Detect which cell encompasses the target text, then output its (x, y) center coordinate. 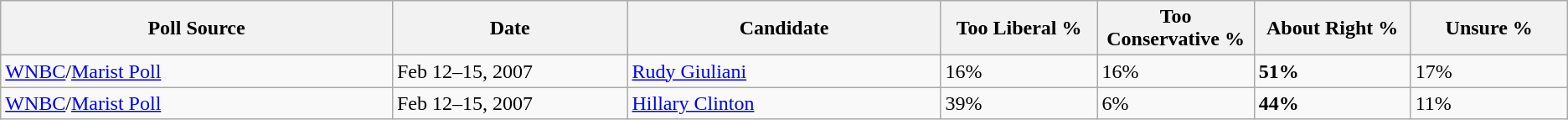
44% (1332, 103)
Candidate (784, 29)
Date (509, 29)
Hillary Clinton (784, 103)
17% (1489, 71)
6% (1176, 103)
Too Liberal % (1019, 29)
Too Conservative % (1176, 29)
Poll Source (197, 29)
11% (1489, 103)
About Right % (1332, 29)
51% (1332, 71)
39% (1019, 103)
Rudy Giuliani (784, 71)
Unsure % (1489, 29)
